Extract the (x, y) coordinate from the center of the cell holding the provided text.  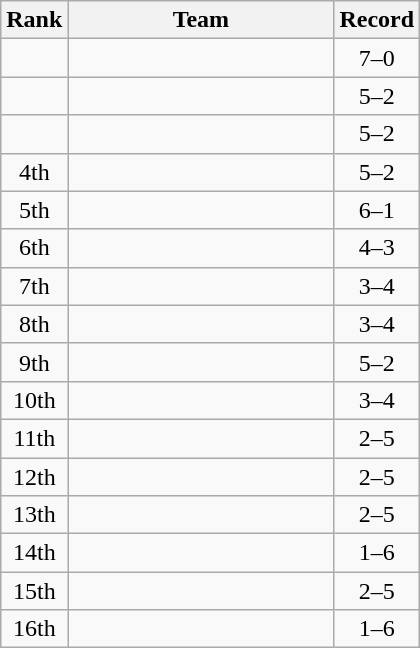
5th (34, 210)
4–3 (377, 248)
7–0 (377, 58)
6th (34, 248)
7th (34, 286)
Rank (34, 20)
9th (34, 362)
12th (34, 477)
16th (34, 629)
Team (201, 20)
4th (34, 172)
10th (34, 400)
11th (34, 438)
Record (377, 20)
6–1 (377, 210)
13th (34, 515)
8th (34, 324)
14th (34, 553)
15th (34, 591)
